Return the (x, y) coordinate for the center point of the cell that contains the specified text.  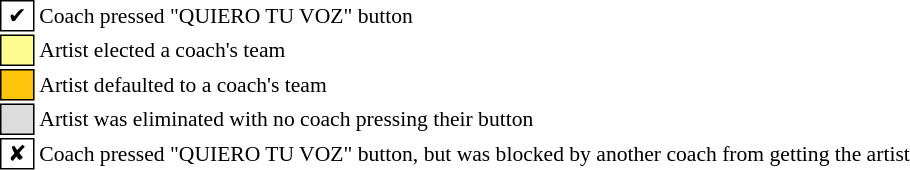
✔ (18, 16)
✘ (18, 154)
